Search for the cell housing the specified text and yield its (x, y) center coordinate. 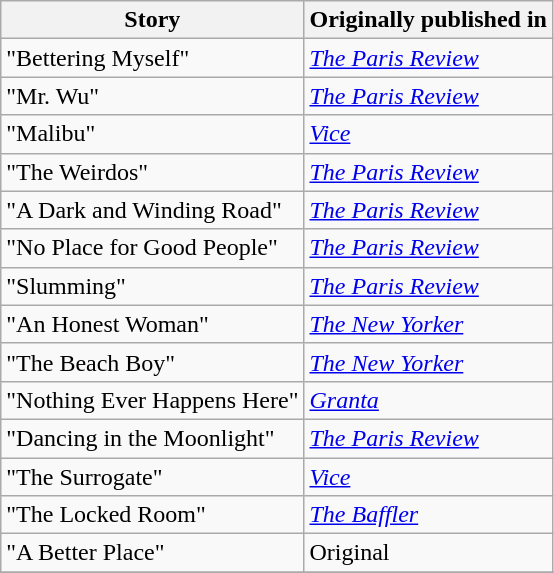
"The Locked Room" (152, 515)
"Dancing in the Moonlight" (152, 438)
"No Place for Good People" (152, 248)
The Baffler (428, 515)
"Mr. Wu" (152, 96)
"Bettering Myself" (152, 58)
"Nothing Ever Happens Here" (152, 400)
"The Surrogate" (152, 477)
"The Weirdos" (152, 172)
Granta (428, 400)
Original (428, 553)
"The Beach Boy" (152, 362)
"A Dark and Winding Road" (152, 210)
Originally published in (428, 20)
"A Better Place" (152, 553)
"Malibu" (152, 134)
"An Honest Woman" (152, 324)
Story (152, 20)
"Slumming" (152, 286)
